Extract the (X, Y) coordinate from the center of the cell holding the provided text.  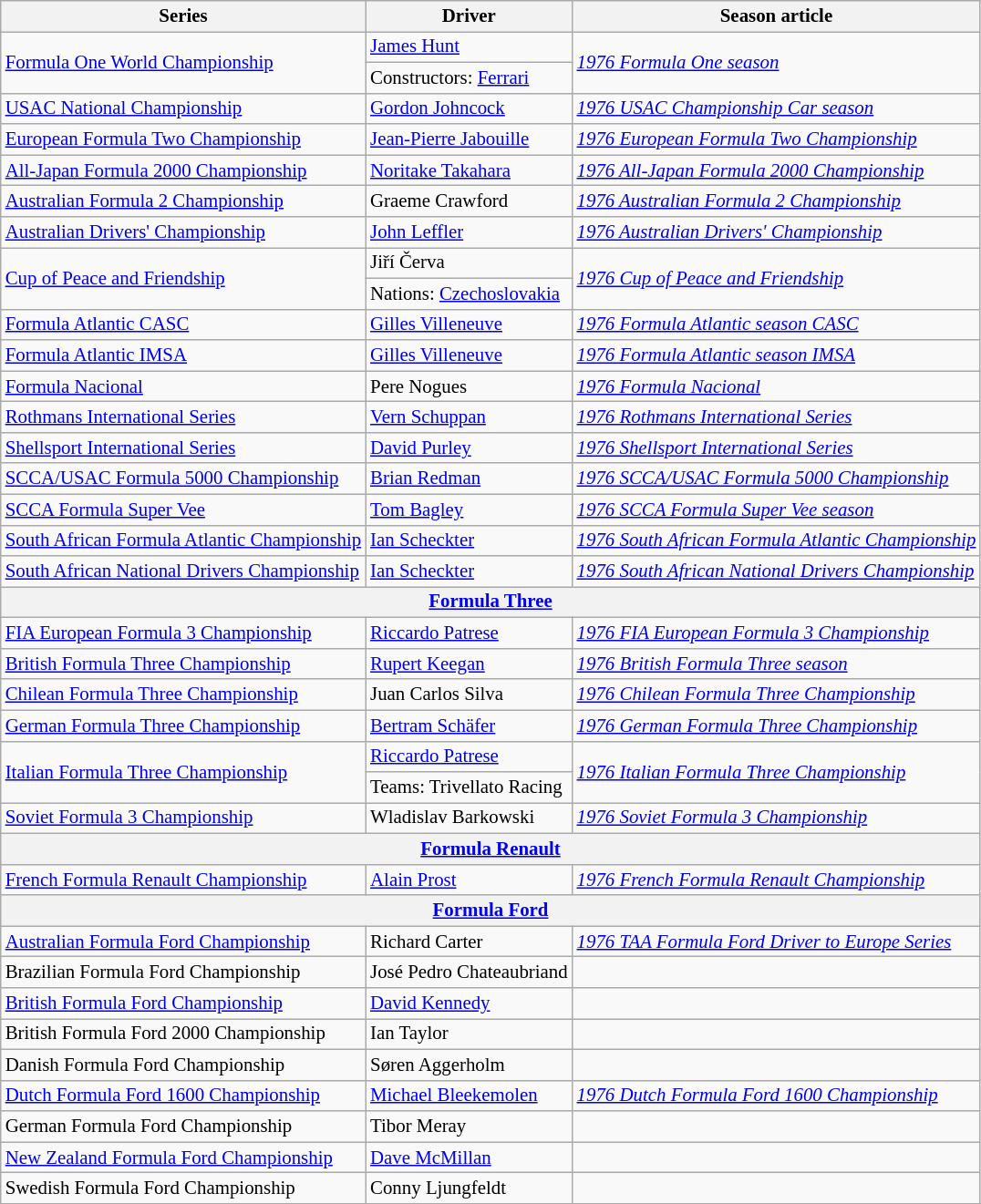
1976 Rothmans International Series (777, 417)
Juan Carlos Silva (469, 695)
Formula Nacional (183, 386)
Rothmans International Series (183, 417)
South African Formula Atlantic Championship (183, 540)
Pere Nogues (469, 386)
1976 Formula Nacional (777, 386)
Rupert Keegan (469, 664)
1976 Formula Atlantic season IMSA (777, 355)
1976 SCCA/USAC Formula 5000 Championship (777, 479)
1976 Chilean Formula Three Championship (777, 695)
Teams: Trivellato Racing (469, 787)
German Formula Three Championship (183, 725)
1976 British Formula Three season (777, 664)
Formula Ford (490, 911)
Constructors: Ferrari (469, 77)
Bertram Schäfer (469, 725)
Dutch Formula Ford 1600 Championship (183, 1096)
Dave McMillan (469, 1158)
British Formula Ford 2000 Championship (183, 1034)
1976 Australian Formula 2 Championship (777, 201)
1976 Shellsport International Series (777, 448)
Formula Three (490, 602)
Richard Carter (469, 942)
Formula Atlantic CASC (183, 324)
1976 Dutch Formula Ford 1600 Championship (777, 1096)
Swedish Formula Ford Championship (183, 1189)
1976 Italian Formula Three Championship (777, 772)
1976 Soviet Formula 3 Championship (777, 818)
Tibor Meray (469, 1127)
Jiří Červa (469, 262)
Australian Formula Ford Championship (183, 942)
Jean-Pierre Jabouille (469, 139)
European Formula Two Championship (183, 139)
1976 Formula One season (777, 62)
1976 Formula Atlantic season CASC (777, 324)
1976 German Formula Three Championship (777, 725)
Gordon Johncock (469, 108)
German Formula Ford Championship (183, 1127)
1976 Australian Drivers' Championship (777, 232)
Ian Taylor (469, 1034)
Australian Drivers' Championship (183, 232)
1976 USAC Championship Car season (777, 108)
Wladislav Barkowski (469, 818)
David Kennedy (469, 1003)
Driver (469, 16)
1976 South African Formula Atlantic Championship (777, 540)
SCCA/USAC Formula 5000 Championship (183, 479)
1976 SCCA Formula Super Vee season (777, 509)
British Formula Ford Championship (183, 1003)
1976 South African National Drivers Championship (777, 571)
All-Japan Formula 2000 Championship (183, 170)
Shellsport International Series (183, 448)
USAC National Championship (183, 108)
Cup of Peace and Friendship (183, 278)
James Hunt (469, 46)
Alain Prost (469, 880)
FIA European Formula 3 Championship (183, 633)
Season article (777, 16)
Nations: Czechoslovakia (469, 293)
1976 FIA European Formula 3 Championship (777, 633)
John Leffler (469, 232)
Series (183, 16)
French Formula Renault Championship (183, 880)
Vern Schuppan (469, 417)
Conny Ljungfeldt (469, 1189)
Soviet Formula 3 Championship (183, 818)
Noritake Takahara (469, 170)
1976 French Formula Renault Championship (777, 880)
Søren Aggerholm (469, 1065)
Formula Atlantic IMSA (183, 355)
1976 European Formula Two Championship (777, 139)
Graeme Crawford (469, 201)
Formula Renault (490, 849)
British Formula Three Championship (183, 664)
Danish Formula Ford Championship (183, 1065)
New Zealand Formula Ford Championship (183, 1158)
Brian Redman (469, 479)
David Purley (469, 448)
Formula One World Championship (183, 62)
Brazilian Formula Ford Championship (183, 972)
José Pedro Chateaubriand (469, 972)
Italian Formula Three Championship (183, 772)
1976 TAA Formula Ford Driver to Europe Series (777, 942)
South African National Drivers Championship (183, 571)
1976 Cup of Peace and Friendship (777, 278)
Tom Bagley (469, 509)
Australian Formula 2 Championship (183, 201)
1976 All-Japan Formula 2000 Championship (777, 170)
SCCA Formula Super Vee (183, 509)
Michael Bleekemolen (469, 1096)
Chilean Formula Three Championship (183, 695)
